Output the [X, Y] coordinate of the center of the cell containing the given text.  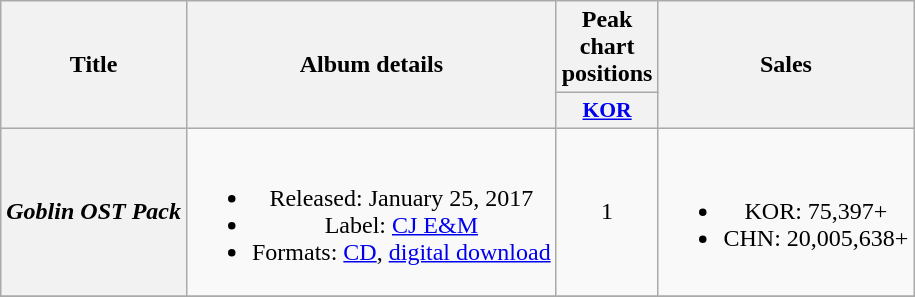
Sales [786, 65]
Released: January 25, 2017Label: CJ E&MFormats: CD, digital download [371, 212]
Peak chart positions [607, 47]
KOR [607, 111]
KOR: 75,397+CHN: 20,005,638+ [786, 212]
Goblin OST Pack [94, 212]
Album details [371, 65]
1 [607, 212]
Title [94, 65]
